Return (X, Y) of the center of cell containing provided text 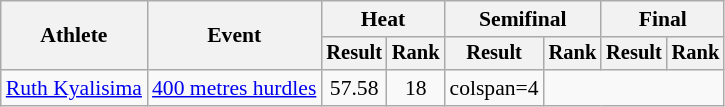
Event (234, 36)
Heat (382, 19)
Athlete (74, 36)
colspan=4 (494, 88)
Final (662, 19)
400 metres hurdles (234, 88)
Ruth Kyalisima (74, 88)
Semifinal (524, 19)
18 (416, 88)
57.58 (354, 88)
